Output the [x, y] coordinate of the center of the cell containing the given text.  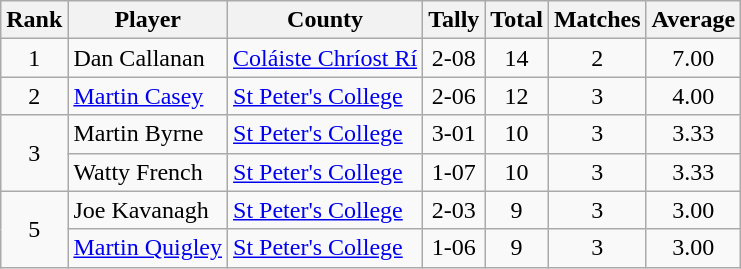
7.00 [694, 58]
Watty French [148, 172]
2-06 [454, 96]
4.00 [694, 96]
Martin Byrne [148, 134]
2-03 [454, 210]
Dan Callanan [148, 58]
Martin Quigley [148, 248]
1-07 [454, 172]
Rank [34, 20]
Coláiste Chríost Rí [326, 58]
14 [517, 58]
5 [34, 229]
Tally [454, 20]
Martin Casey [148, 96]
3-01 [454, 134]
Matches [597, 20]
Joe Kavanagh [148, 210]
1-06 [454, 248]
Total [517, 20]
Average [694, 20]
2-08 [454, 58]
1 [34, 58]
Player [148, 20]
County [326, 20]
12 [517, 96]
